Locate the cell with the specified text and output its [X, Y] center coordinate. 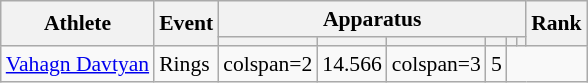
Event [186, 24]
5 [496, 64]
Vahagn Davtyan [78, 64]
Rank [556, 24]
colspan=2 [268, 64]
14.566 [352, 64]
colspan=3 [436, 64]
Apparatus [372, 19]
Athlete [78, 24]
Rings [186, 64]
